Return the (x, y) coordinate for the center point of the cell that contains the specified text.  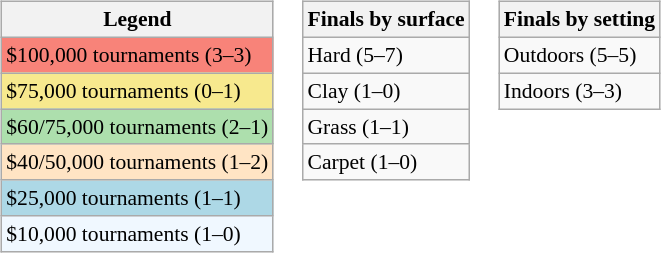
$75,000 tournaments (0–1) (137, 91)
$40/50,000 tournaments (1–2) (137, 162)
Grass (1–1) (386, 127)
$100,000 tournaments (3–3) (137, 55)
Legend (137, 20)
Finals by setting (580, 20)
Carpet (1–0) (386, 162)
Outdoors (5–5) (580, 55)
Clay (1–0) (386, 91)
Hard (5–7) (386, 55)
$10,000 tournaments (1–0) (137, 234)
$60/75,000 tournaments (2–1) (137, 127)
Indoors (3–3) (580, 91)
$25,000 tournaments (1–1) (137, 198)
Finals by surface (386, 20)
